Provide the [X, Y] coordinate of the cell's center where the given text is located.  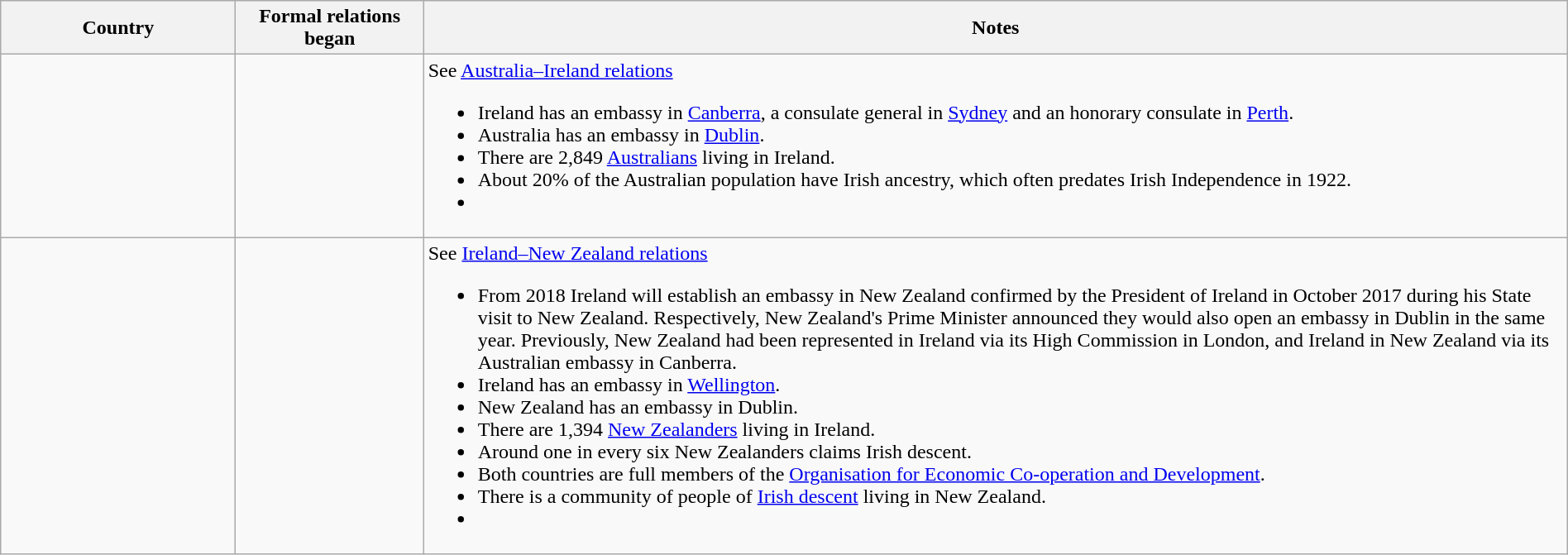
Notes [996, 28]
Formal relations began [329, 28]
Country [118, 28]
